From the cell containing the given text, extract its center point as [X, Y] coordinate. 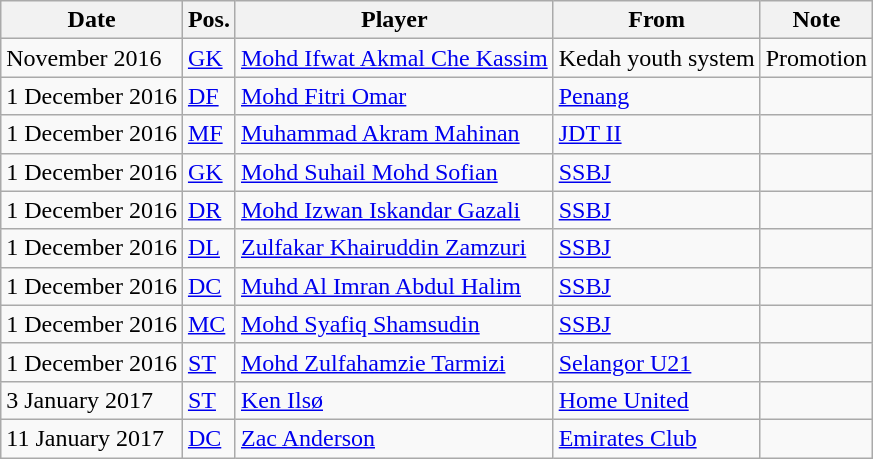
Home United [656, 400]
MF [208, 134]
From [656, 20]
DF [208, 96]
JDT II [656, 134]
DR [208, 210]
11 January 2017 [92, 438]
MC [208, 324]
Kedah youth system [656, 58]
Zulfakar Khairuddin Zamzuri [394, 248]
Mohd Suhail Mohd Sofian [394, 172]
DL [208, 248]
Pos. [208, 20]
Penang [656, 96]
Mohd Fitri Omar [394, 96]
Note [816, 20]
November 2016 [92, 58]
Mohd Zulfahamzie Tarmizi [394, 362]
Ken Ilsø [394, 400]
Muhd Al Imran Abdul Halim [394, 286]
Promotion [816, 58]
Player [394, 20]
Zac Anderson [394, 438]
Muhammad Akram Mahinan [394, 134]
Emirates Club [656, 438]
Mohd Ifwat Akmal Che Kassim [394, 58]
Date [92, 20]
3 January 2017 [92, 400]
Mohd Izwan Iskandar Gazali [394, 210]
Mohd Syafiq Shamsudin [394, 324]
Selangor U21 [656, 362]
